Return the (x, y) coordinate for the center point of the cell that contains the specified text.  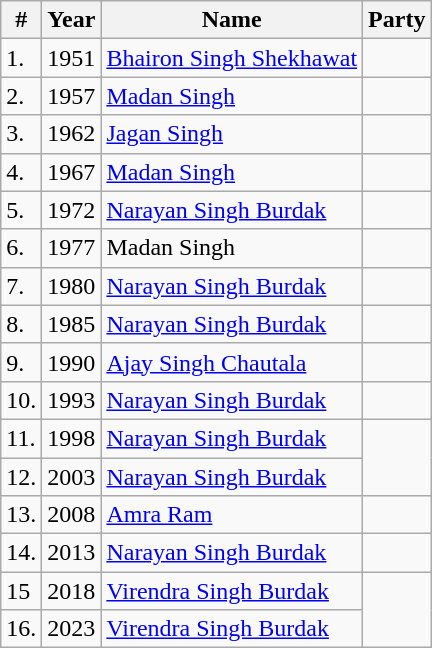
1980 (72, 286)
3. (22, 134)
Party (397, 20)
4. (22, 172)
14. (22, 553)
2. (22, 96)
2008 (72, 515)
11. (22, 438)
2018 (72, 591)
10. (22, 400)
16. (22, 629)
Name (232, 20)
Amra Ram (232, 515)
2013 (72, 553)
1985 (72, 324)
9. (22, 362)
1990 (72, 362)
1993 (72, 400)
Year (72, 20)
7. (22, 286)
5. (22, 210)
1977 (72, 248)
1951 (72, 58)
Ajay Singh Chautala (232, 362)
8. (22, 324)
1998 (72, 438)
2023 (72, 629)
1. (22, 58)
# (22, 20)
12. (22, 477)
1967 (72, 172)
2003 (72, 477)
1957 (72, 96)
Bhairon Singh Shekhawat (232, 58)
6. (22, 248)
1972 (72, 210)
Jagan Singh (232, 134)
1962 (72, 134)
15 (22, 591)
13. (22, 515)
